Extract the (X, Y) coordinate from the center of the cell holding the provided text.  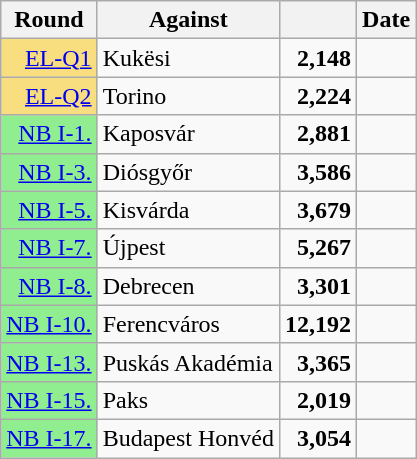
Diósgyőr (188, 172)
2,224 (318, 96)
2,881 (318, 134)
Ferencváros (188, 324)
NB I-1. (49, 134)
Date (386, 20)
Puskás Akadémia (188, 362)
3,586 (318, 172)
2,019 (318, 400)
Debrecen (188, 286)
NB I-17. (49, 438)
NB I-7. (49, 248)
3,301 (318, 286)
5,267 (318, 248)
Paks (188, 400)
2,148 (318, 58)
Against (188, 20)
EL-Q1 (49, 58)
Újpest (188, 248)
Kisvárda (188, 210)
NB I-3. (49, 172)
NB I-13. (49, 362)
EL-Q2 (49, 96)
3,365 (318, 362)
NB I-8. (49, 286)
Round (49, 20)
NB I-5. (49, 210)
12,192 (318, 324)
Kaposvár (188, 134)
Torino (188, 96)
3,054 (318, 438)
Kukësi (188, 58)
NB I-10. (49, 324)
NB I-15. (49, 400)
Budapest Honvéd (188, 438)
3,679 (318, 210)
